Capture the cell that displays the provided text and extract its (X, Y) central coordinate. 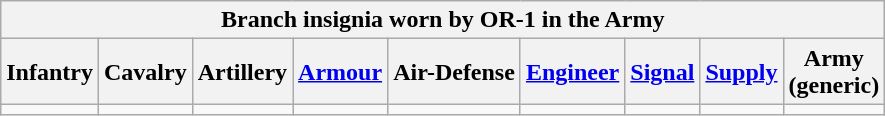
Infantry (50, 72)
Signal (662, 72)
Air-Defense (454, 72)
Cavalry (145, 72)
Engineer (572, 72)
Artillery (242, 72)
Branch insignia worn by OR-1 in the Army (443, 20)
Army(generic) (834, 72)
Supply (742, 72)
Armour (340, 72)
